Search for the cell housing the specified text and yield its [X, Y] center coordinate. 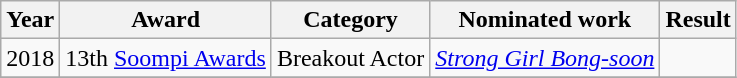
Category [350, 20]
Nominated work [545, 20]
Result [698, 20]
Award [166, 20]
Year [30, 20]
Strong Girl Bong-soon [545, 58]
2018 [30, 58]
Breakout Actor [350, 58]
13th Soompi Awards [166, 58]
